For the text-containing cell, return its midpoint in (x, y) coordinate format. 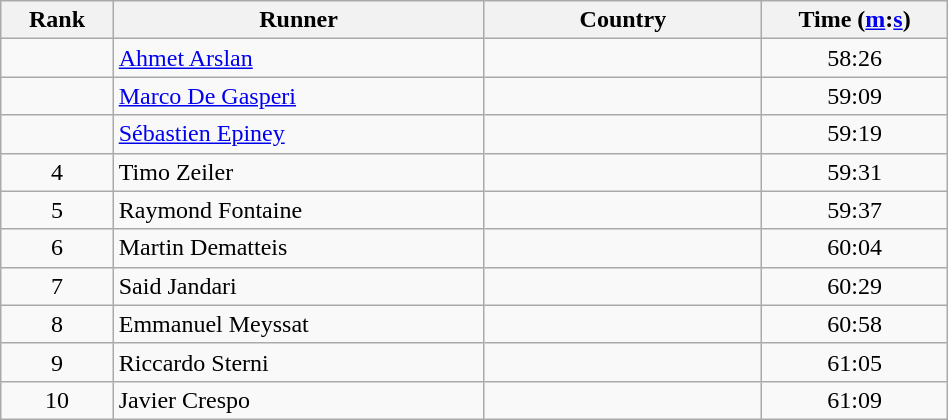
59:37 (854, 210)
Said Jandari (298, 286)
Riccardo Sterni (298, 362)
Martin Dematteis (298, 248)
60:58 (854, 324)
61:05 (854, 362)
10 (57, 400)
60:04 (854, 248)
61:09 (854, 400)
Raymond Fontaine (298, 210)
Marco De Gasperi (298, 96)
59:19 (854, 134)
5 (57, 210)
Javier Crespo (298, 400)
Emmanuel Meyssat (298, 324)
Ahmet Arslan (298, 58)
59:09 (854, 96)
Runner (298, 20)
58:26 (854, 58)
4 (57, 172)
Rank (57, 20)
6 (57, 248)
60:29 (854, 286)
59:31 (854, 172)
Country (623, 20)
Sébastien Epiney (298, 134)
Time (m:s) (854, 20)
Timo Zeiler (298, 172)
9 (57, 362)
7 (57, 286)
8 (57, 324)
